From the cell containing the given text, extract its center point as [x, y] coordinate. 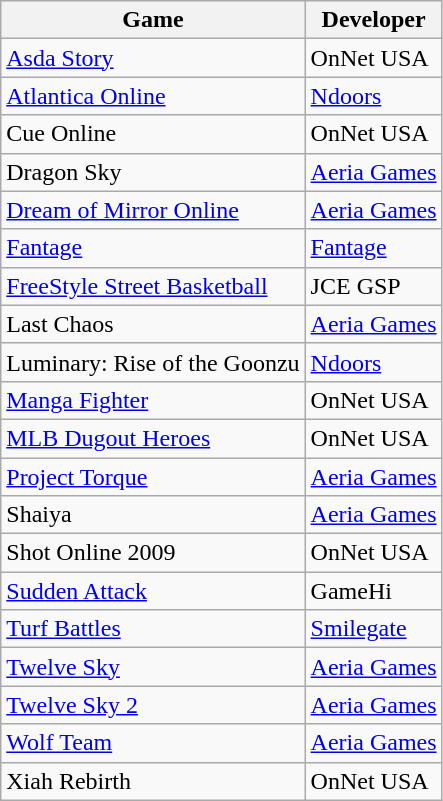
Twelve Sky 2 [153, 705]
Smilegate [374, 629]
Xiah Rebirth [153, 781]
Turf Battles [153, 629]
Sudden Attack [153, 591]
GameHi [374, 591]
FreeStyle Street Basketball [153, 286]
Dream of Mirror Online [153, 210]
Developer [374, 20]
Shot Online 2009 [153, 553]
Luminary: Rise of the Goonzu [153, 362]
Wolf Team [153, 743]
Dragon Sky [153, 172]
MLB Dugout Heroes [153, 438]
Asda Story [153, 58]
Cue Online [153, 134]
Last Chaos [153, 324]
JCE GSP [374, 286]
Project Torque [153, 477]
Atlantica Online [153, 96]
Shaiya [153, 515]
Manga Fighter [153, 400]
Game [153, 20]
Twelve Sky [153, 667]
